Pinpoint the cell where the given text exists, returning its [X, Y] midpoint coordinate. 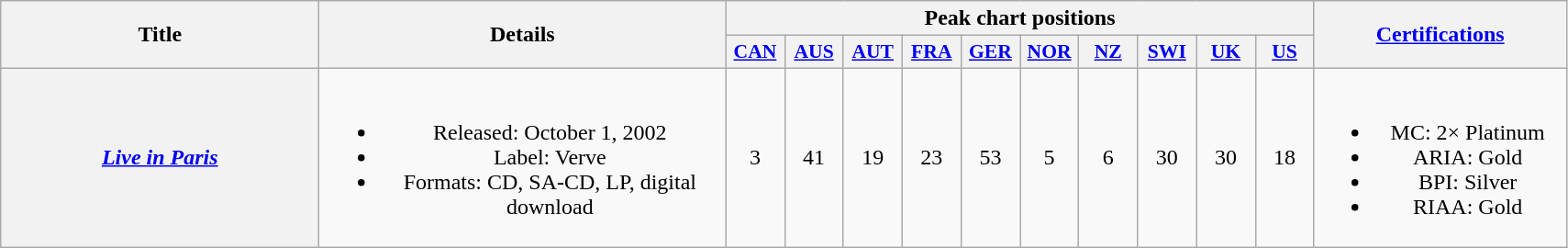
53 [990, 157]
5 [1050, 157]
Title [160, 35]
UK [1226, 52]
Peak chart positions [1020, 18]
CAN [755, 52]
23 [931, 157]
NZ [1108, 52]
18 [1284, 157]
Live in Paris [160, 157]
Details [523, 35]
3 [755, 157]
AUS [814, 52]
US [1284, 52]
NOR [1050, 52]
Released: October 1, 2002Label: VerveFormats: CD, SA-CD, LP, digital download [523, 157]
Certifications [1440, 35]
41 [814, 157]
AUT [873, 52]
6 [1108, 157]
MC: 2× PlatinumARIA: GoldBPI: SilverRIAA: Gold [1440, 157]
19 [873, 157]
SWI [1167, 52]
GER [990, 52]
FRA [931, 52]
